From the cell containing the given text, extract its center point as [x, y] coordinate. 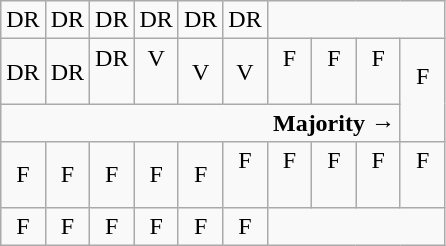
Majority → [201, 123]
